For the text-containing cell, return its midpoint in (X, Y) coordinate format. 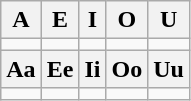
U (169, 20)
Ee (60, 69)
Uu (169, 69)
O (127, 20)
I (92, 20)
Ii (92, 69)
Oo (127, 69)
Aa (21, 69)
E (60, 20)
A (21, 20)
